For the text-containing cell, return its midpoint in [X, Y] coordinate format. 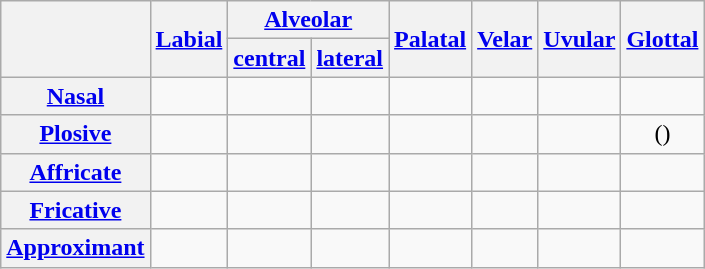
central [270, 58]
Alveolar [308, 20]
Velar [505, 39]
lateral [350, 58]
() [662, 134]
Uvular [580, 39]
Approximant [76, 248]
Labial [189, 39]
Affricate [76, 172]
Plosive [76, 134]
Palatal [430, 39]
Glottal [662, 39]
Fricative [76, 210]
Nasal [76, 96]
